Pinpoint the cell where the given text exists, returning its [x, y] midpoint coordinate. 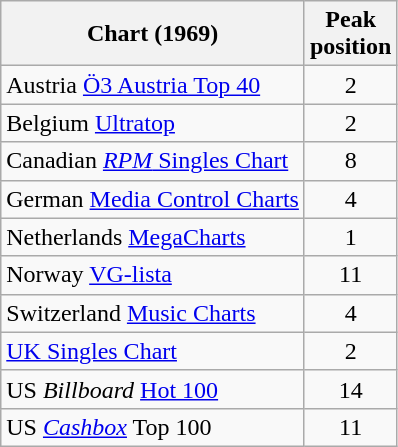
Austria Ö3 Austria Top 40 [153, 85]
Norway VG-lista [153, 275]
Netherlands MegaCharts [153, 237]
Belgium Ultratop [153, 123]
UK Singles Chart [153, 351]
Chart (1969) [153, 34]
14 [350, 389]
US Billboard Hot 100 [153, 389]
Peakposition [350, 34]
Canadian RPM Singles Chart [153, 161]
German Media Control Charts [153, 199]
1 [350, 237]
Switzerland Music Charts [153, 313]
US Cashbox Top 100 [153, 427]
8 [350, 161]
